Capture the cell that displays the provided text and extract its (X, Y) central coordinate. 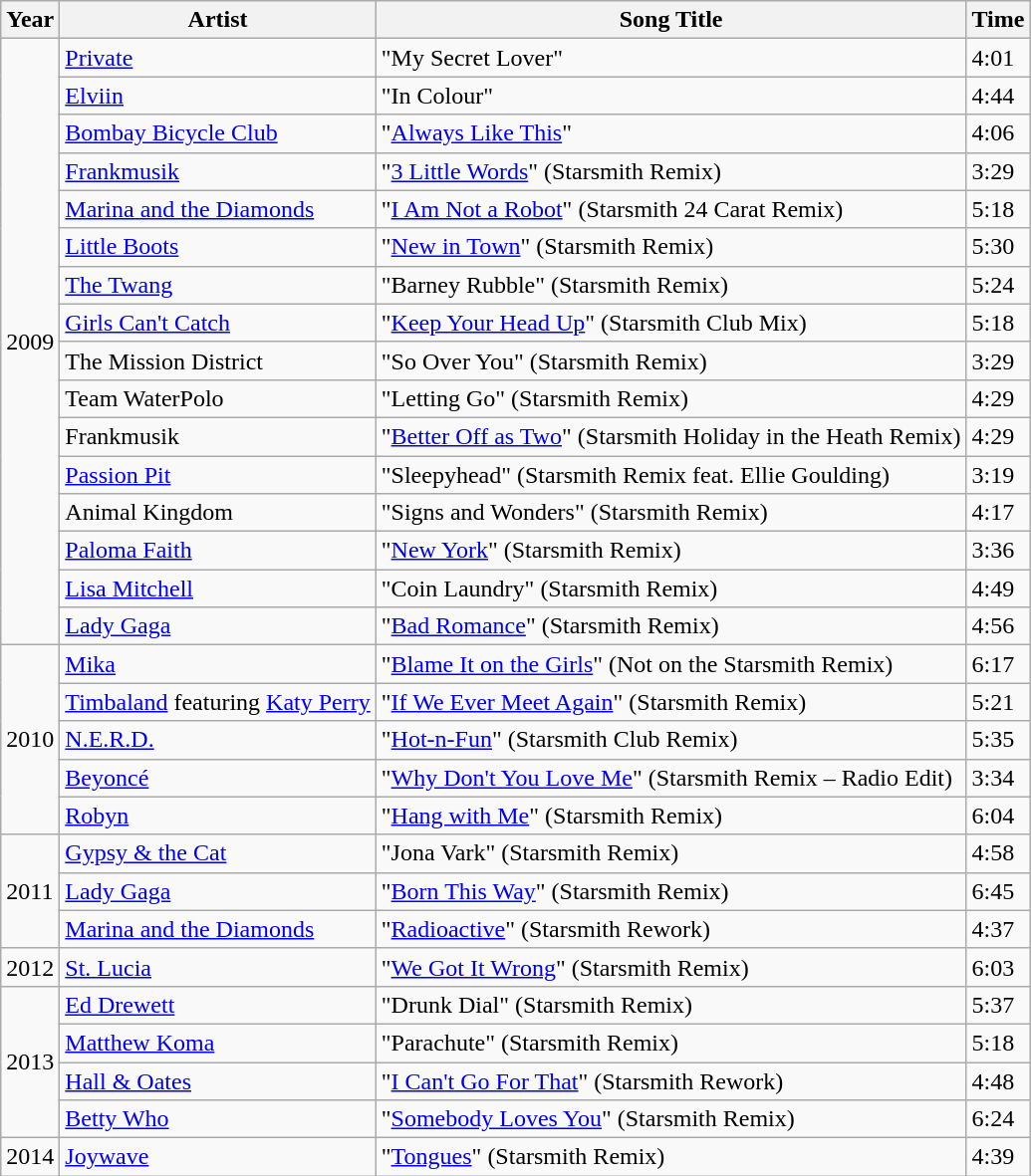
Timbaland featuring Katy Perry (217, 702)
4:48 (998, 1080)
Private (217, 58)
The Mission District (217, 360)
Matthew Koma (217, 1043)
"Bad Romance" (Starsmith Remix) (671, 626)
4:58 (998, 853)
Passion Pit (217, 475)
4:49 (998, 588)
6:04 (998, 816)
Bombay Bicycle Club (217, 133)
"Born This Way" (Starsmith Remix) (671, 891)
St. Lucia (217, 967)
"Always Like This" (671, 133)
"Barney Rubble" (Starsmith Remix) (671, 285)
Time (998, 20)
"New York" (Starsmith Remix) (671, 551)
N.E.R.D. (217, 740)
Song Title (671, 20)
Elviin (217, 96)
"Letting Go" (Starsmith Remix) (671, 398)
2014 (30, 1157)
Paloma Faith (217, 551)
2012 (30, 967)
"My Secret Lover" (671, 58)
4:37 (998, 929)
Year (30, 20)
"So Over You" (Starsmith Remix) (671, 360)
"Tongues" (Starsmith Remix) (671, 1157)
"Keep Your Head Up" (Starsmith Club Mix) (671, 323)
4:17 (998, 513)
5:24 (998, 285)
2013 (30, 1061)
3:36 (998, 551)
Joywave (217, 1157)
5:35 (998, 740)
"Better Off as Two" (Starsmith Holiday in the Heath Remix) (671, 436)
Ed Drewett (217, 1005)
"3 Little Words" (Starsmith Remix) (671, 171)
Hall & Oates (217, 1080)
"Somebody Loves You" (Starsmith Remix) (671, 1119)
"We Got It Wrong" (Starsmith Remix) (671, 967)
5:30 (998, 247)
"Drunk Dial" (Starsmith Remix) (671, 1005)
2011 (30, 891)
4:44 (998, 96)
Team WaterPolo (217, 398)
4:06 (998, 133)
"Signs and Wonders" (Starsmith Remix) (671, 513)
"Coin Laundry" (Starsmith Remix) (671, 588)
"Blame It on the Girls" (Not on the Starsmith Remix) (671, 664)
Beyoncé (217, 778)
"Radioactive" (Starsmith Rework) (671, 929)
The Twang (217, 285)
3:34 (998, 778)
"New in Town" (Starsmith Remix) (671, 247)
6:17 (998, 664)
4:56 (998, 626)
6:45 (998, 891)
"Hang with Me" (Starsmith Remix) (671, 816)
Artist (217, 20)
Girls Can't Catch (217, 323)
Gypsy & the Cat (217, 853)
"If We Ever Meet Again" (Starsmith Remix) (671, 702)
5:21 (998, 702)
6:24 (998, 1119)
Robyn (217, 816)
"I Can't Go For That" (Starsmith Rework) (671, 1080)
"I Am Not a Robot" (Starsmith 24 Carat Remix) (671, 209)
Little Boots (217, 247)
"Jona Vark" (Starsmith Remix) (671, 853)
4:39 (998, 1157)
6:03 (998, 967)
Animal Kingdom (217, 513)
2009 (30, 343)
"Hot-n-Fun" (Starsmith Club Remix) (671, 740)
Mika (217, 664)
5:37 (998, 1005)
"In Colour" (671, 96)
"Parachute" (Starsmith Remix) (671, 1043)
Lisa Mitchell (217, 588)
2010 (30, 740)
3:19 (998, 475)
4:01 (998, 58)
Betty Who (217, 1119)
"Why Don't You Love Me" (Starsmith Remix – Radio Edit) (671, 778)
"Sleepyhead" (Starsmith Remix feat. Ellie Goulding) (671, 475)
